Determine the (X, Y) coordinate at the center of the cell enclosing the given text.  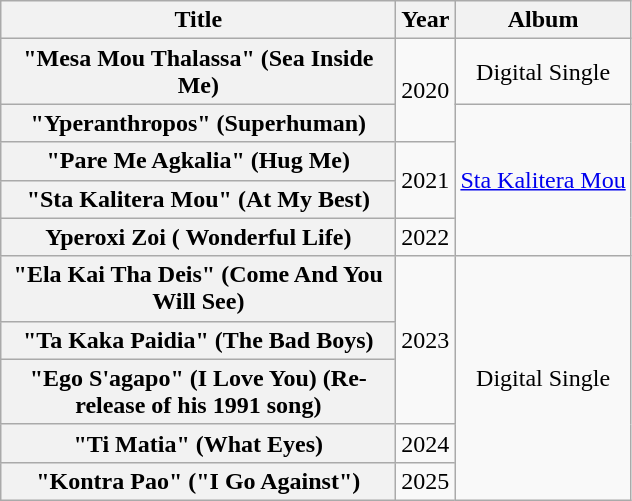
"Ela Kai Tha Deis" (Come And You Will See) (198, 288)
"Sta Kalitera Mou" (At My Best) (198, 199)
2022 (426, 237)
Title (198, 20)
2024 (426, 443)
2023 (426, 340)
"Ta Kaka Paidia" (The Bad Boys) (198, 340)
2020 (426, 90)
"Pare Me Agkalia" (Hug Me) (198, 161)
2025 (426, 481)
Year (426, 20)
2021 (426, 180)
Yperoxi Zoi ( Wonderful Life) (198, 237)
"Yperanthropos" (Superhuman) (198, 123)
"Mesa Mou Thalassa" (Sea Inside Me) (198, 72)
Sta Kalitera Mou (543, 180)
"Ti Matia" (What Eyes) (198, 443)
Album (543, 20)
"Ego S'agapo" (I Love You) (Re-release of his 1991 song) (198, 392)
"Kontra Pao" ("I Go Against") (198, 481)
